Capture the cell that displays the provided text and extract its (X, Y) central coordinate. 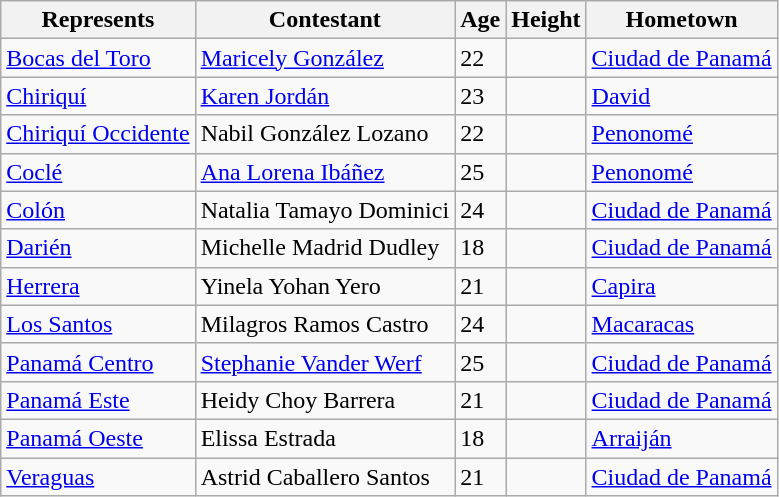
Elissa Estrada (325, 438)
Chiriquí (98, 96)
Age (480, 20)
Natalia Tamayo Dominici (325, 210)
David (682, 96)
Darién (98, 248)
Colón (98, 210)
Nabil González Lozano (325, 134)
23 (480, 96)
Hometown (682, 20)
Heidy Choy Barrera (325, 400)
Yinela Yohan Yero (325, 286)
Michelle Madrid Dudley (325, 248)
Maricely González (325, 58)
Height (546, 20)
Ana Lorena Ibáñez (325, 172)
Bocas del Toro (98, 58)
Macaracas (682, 324)
Stephanie Vander Werf (325, 362)
Panamá Este (98, 400)
Panamá Oeste (98, 438)
Coclé (98, 172)
Panamá Centro (98, 362)
Karen Jordán (325, 96)
Contestant (325, 20)
Milagros Ramos Castro (325, 324)
Herrera (98, 286)
Veraguas (98, 477)
Los Santos (98, 324)
Chiriquí Occidente (98, 134)
Represents (98, 20)
Astrid Caballero Santos (325, 477)
Arraiján (682, 438)
Capira (682, 286)
